Extract the [X, Y] coordinate from the center of the cell holding the provided text.  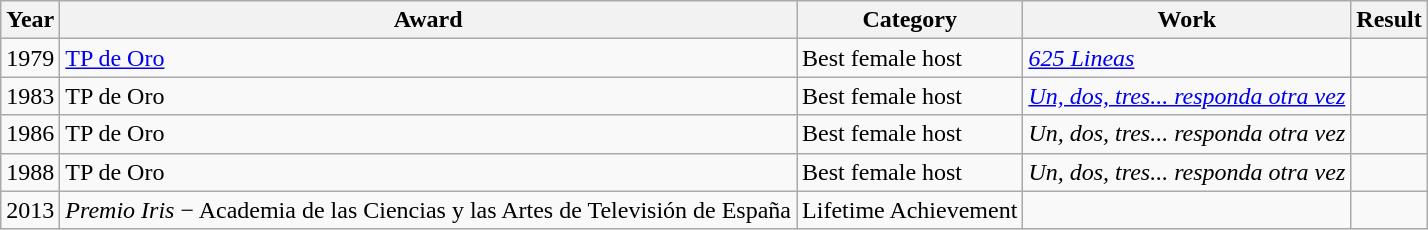
2013 [30, 210]
1979 [30, 58]
1986 [30, 134]
625 Lineas [1187, 58]
Result [1389, 20]
Year [30, 20]
Lifetime Achievement [910, 210]
Premio Iris − Academia de las Ciencias y las Artes de Televisión de España [428, 210]
Award [428, 20]
1988 [30, 172]
Work [1187, 20]
1983 [30, 96]
Category [910, 20]
